Locate the cell with the specified text and output its [x, y] center coordinate. 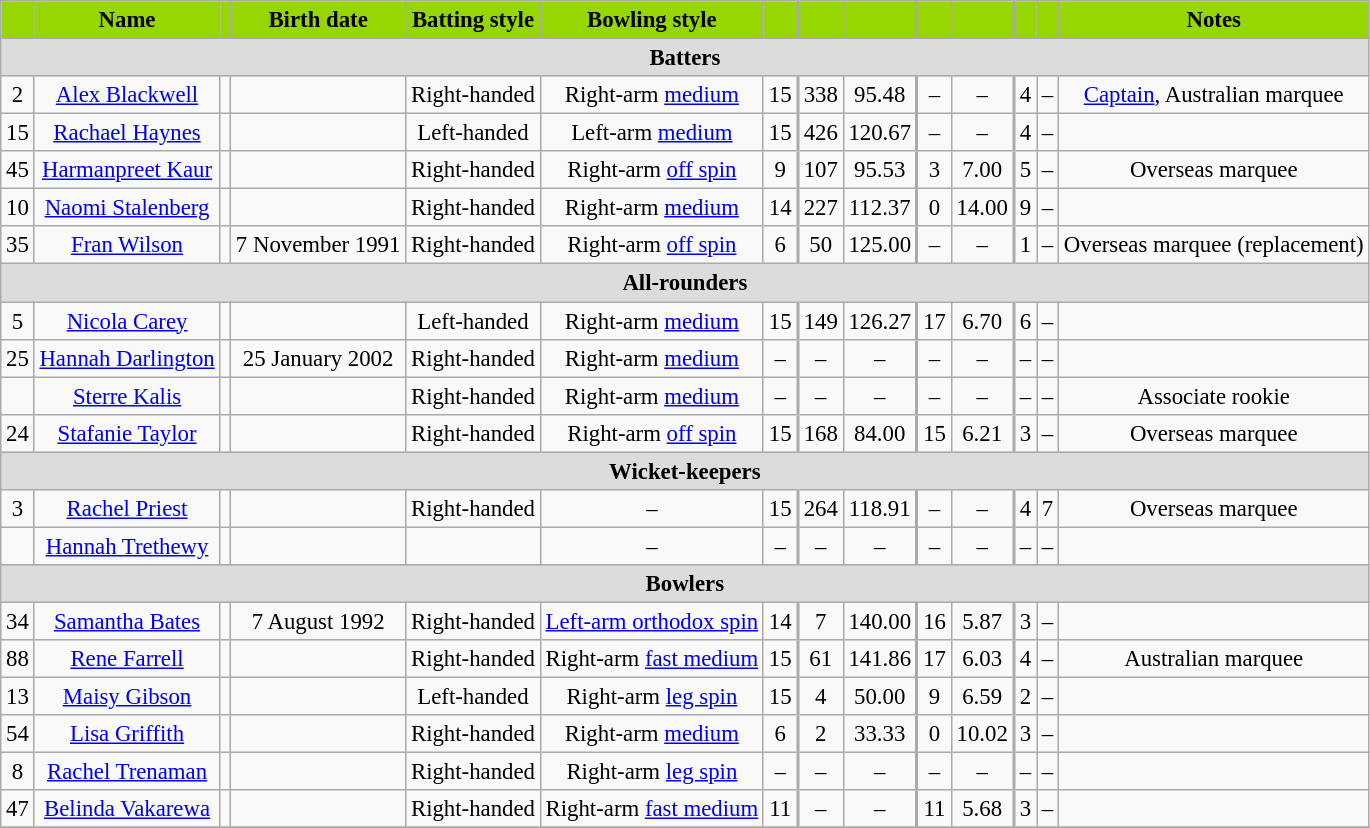
Sterre Kalis [127, 396]
107 [821, 170]
140.00 [880, 621]
118.91 [880, 509]
Name [127, 20]
7 November 1991 [318, 245]
35 [18, 245]
25 January 2002 [318, 358]
Captain, Australian marquee [1214, 95]
13 [18, 697]
54 [18, 734]
Rene Farrell [127, 659]
Wicket-keepers [685, 471]
Rachel Priest [127, 509]
45 [18, 170]
Australian marquee [1214, 659]
Birth date [318, 20]
Left-arm orthodox spin [652, 621]
84.00 [880, 433]
6.70 [982, 321]
126.27 [880, 321]
6.03 [982, 659]
24 [18, 433]
7 August 1992 [318, 621]
Batting style [474, 20]
88 [18, 659]
125.00 [880, 245]
149 [821, 321]
Hannah Darlington [127, 358]
Maisy Gibson [127, 697]
50.00 [880, 697]
338 [821, 95]
25 [18, 358]
5.87 [982, 621]
10 [18, 208]
95.48 [880, 95]
120.67 [880, 133]
227 [821, 208]
Lisa Griffith [127, 734]
Batters [685, 58]
426 [821, 133]
8 [18, 772]
Bowling style [652, 20]
All-rounders [685, 283]
34 [18, 621]
141.86 [880, 659]
Stafanie Taylor [127, 433]
112.37 [880, 208]
47 [18, 809]
6.21 [982, 433]
95.53 [880, 170]
Belinda Vakarewa [127, 809]
6.59 [982, 697]
Fran Wilson [127, 245]
Rachel Trenaman [127, 772]
1 [1026, 245]
5.68 [982, 809]
Notes [1214, 20]
Rachael Haynes [127, 133]
Bowlers [685, 584]
Harmanpreet Kaur [127, 170]
50 [821, 245]
Associate rookie [1214, 396]
Alex Blackwell [127, 95]
10.02 [982, 734]
Hannah Trethewy [127, 546]
264 [821, 509]
61 [821, 659]
Left-arm medium [652, 133]
33.33 [880, 734]
Naomi Stalenberg [127, 208]
16 [934, 621]
Samantha Bates [127, 621]
Overseas marquee (replacement) [1214, 245]
168 [821, 433]
Nicola Carey [127, 321]
14.00 [982, 208]
7.00 [982, 170]
